Determine the [X, Y] coordinate at the center of the cell enclosing the given text.  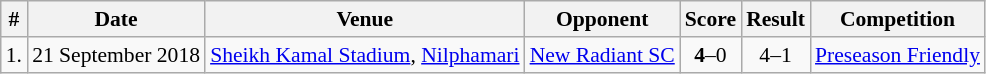
Opponent [602, 19]
4–0 [710, 55]
Score [710, 19]
Date [116, 19]
Sheikh Kamal Stadium, Nilphamari [365, 55]
Result [776, 19]
Preseason Friendly [898, 55]
Venue [365, 19]
Competition [898, 19]
21 September 2018 [116, 55]
1. [14, 55]
4–1 [776, 55]
New Radiant SC [602, 55]
# [14, 19]
